For the text-containing cell, return its midpoint in [X, Y] coordinate format. 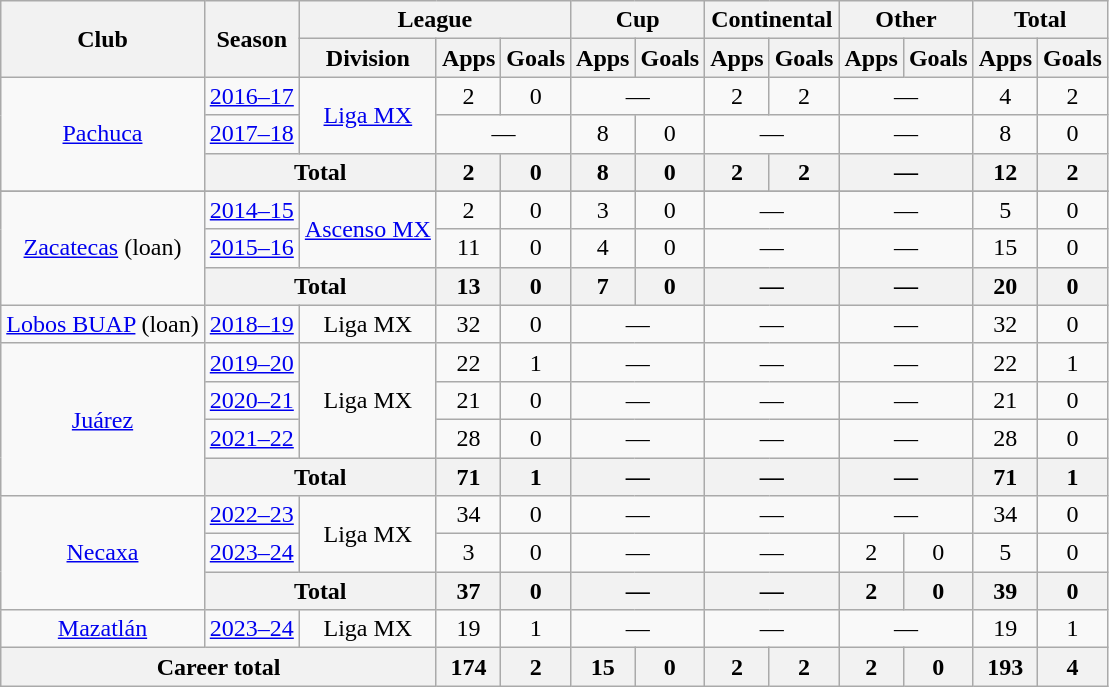
Zacatecas (loan) [103, 248]
Club [103, 39]
Pachuca [103, 134]
Career total [219, 667]
2015–16 [252, 248]
39 [1005, 591]
2022–23 [252, 515]
13 [468, 286]
Juárez [103, 419]
Mazatlán [103, 629]
2018–19 [252, 324]
2016–17 [252, 96]
37 [468, 591]
Division [368, 58]
12 [1005, 172]
League [434, 20]
2014–15 [252, 210]
Ascenso MX [368, 229]
Cup [638, 20]
20 [1005, 286]
2019–20 [252, 362]
11 [468, 248]
174 [468, 667]
2020–21 [252, 400]
Other [906, 20]
2021–22 [252, 438]
193 [1005, 667]
Lobos BUAP (loan) [103, 324]
7 [603, 286]
Continental [772, 20]
Season [252, 39]
Necaxa [103, 553]
2017–18 [252, 134]
